Find where the given text appears and provide that cell's center as (x, y) coordinate. 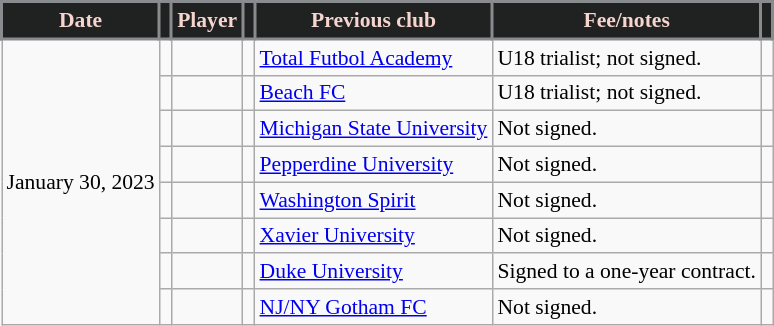
Beach FC (374, 93)
Duke University (374, 272)
Player (207, 20)
Fee/notes (626, 20)
NJ/NY Gotham FC (374, 307)
Total Futbol Academy (374, 57)
Washington Spirit (374, 200)
Xavier University (374, 236)
Michigan State University (374, 129)
Pepperdine University (374, 165)
Signed to a one-year contract. (626, 272)
Date (81, 20)
January 30, 2023 (81, 182)
Previous club (374, 20)
